Pinpoint the cell where the given text exists, returning its [x, y] midpoint coordinate. 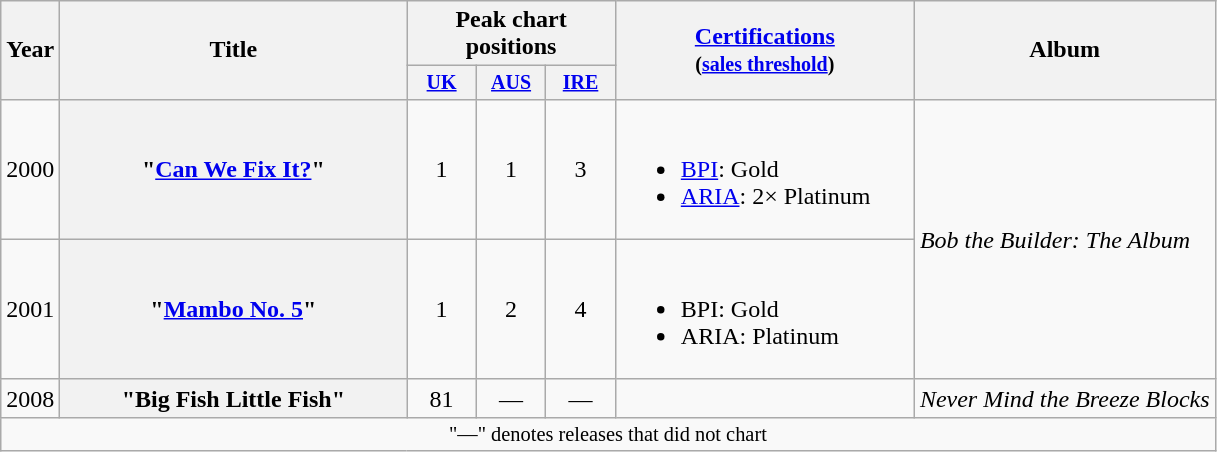
Bob the Builder: The Album [1064, 239]
Album [1064, 50]
"Can We Fix It?" [234, 169]
BPI: GoldARIA: 2× Platinum [764, 169]
2 [510, 309]
Year [30, 50]
"—" denotes releases that did not chart [608, 434]
Certifications(sales threshold) [764, 50]
UK [442, 82]
81 [442, 398]
Peak chartpositions [511, 34]
2001 [30, 309]
Title [234, 50]
"Big Fish Little Fish" [234, 398]
2000 [30, 169]
2008 [30, 398]
AUS [510, 82]
3 [580, 169]
Never Mind the Breeze Blocks [1064, 398]
"Mambo No. 5" [234, 309]
4 [580, 309]
BPI: GoldARIA: Platinum [764, 309]
IRE [580, 82]
